Extract the (x, y) coordinate from the center of the cell holding the provided text.  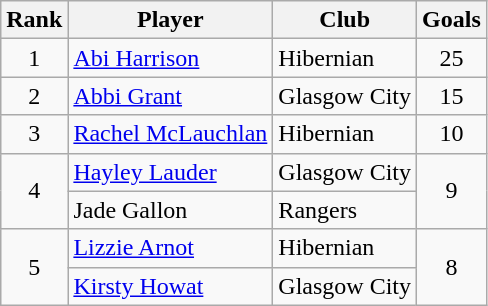
Player (170, 20)
2 (34, 96)
Lizzie Arnot (170, 248)
Rachel McLauchlan (170, 134)
1 (34, 58)
15 (452, 96)
4 (34, 191)
10 (452, 134)
Rank (34, 20)
Abi Harrison (170, 58)
Rangers (345, 210)
5 (34, 267)
Club (345, 20)
Kirsty Howat (170, 286)
8 (452, 267)
25 (452, 58)
3 (34, 134)
Abbi Grant (170, 96)
Goals (452, 20)
Jade Gallon (170, 210)
Hayley Lauder (170, 172)
9 (452, 191)
